Find where the given text appears and provide that cell's center as (X, Y) coordinate. 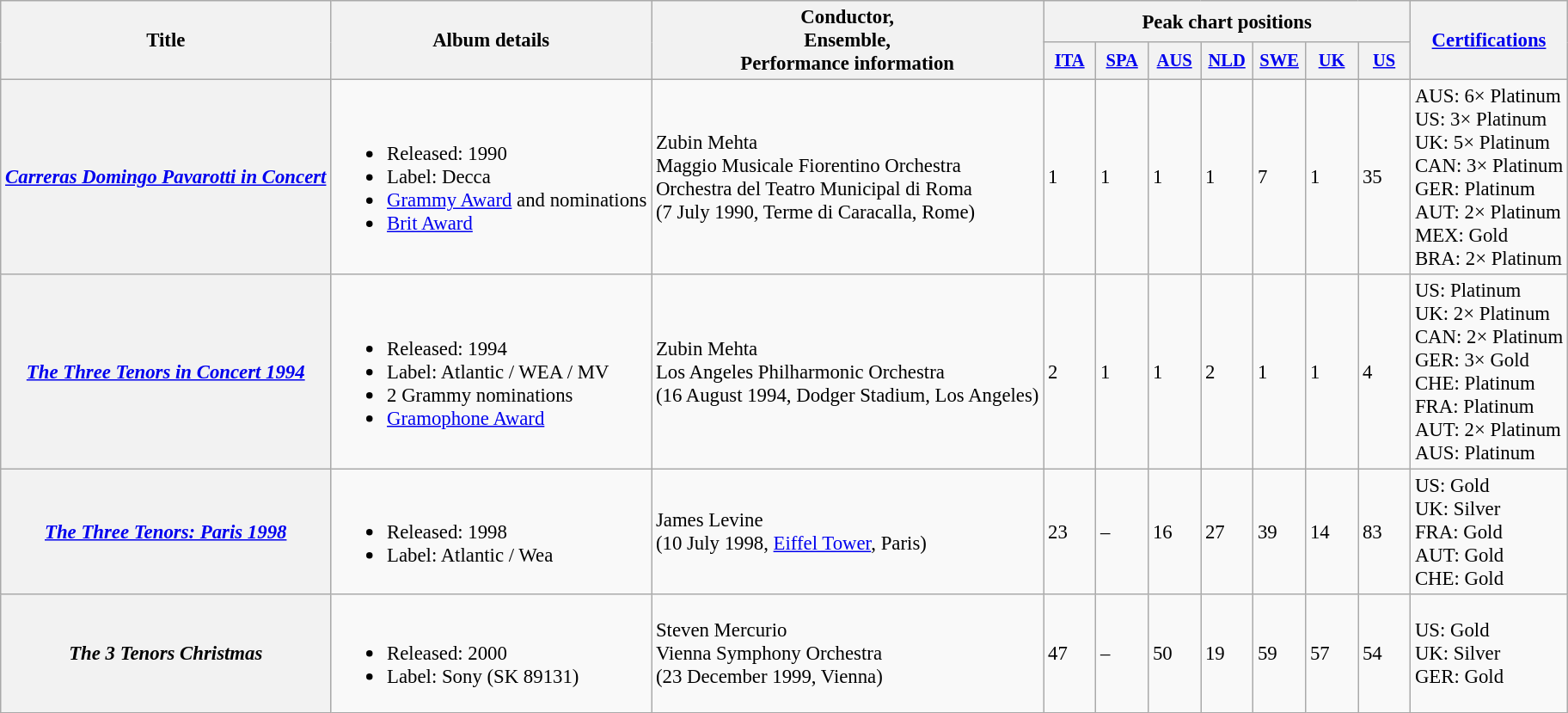
Zubin MehtaMaggio Musicale Fiorentino OrchestraOrchestra del Teatro Municipal di Roma (7 July 1990, Terme di Caracalla, Rome) (848, 177)
Steven MercurioVienna Symphony Orchestra (23 December 1999, Vienna) (848, 654)
7 (1279, 177)
US (1384, 60)
Zubin MehtaLos Angeles Philharmonic Orchestra (16 August 1994, Dodger Stadium, Los Angeles) (848, 372)
US: Gold UK: Silver GER: Gold (1489, 654)
US: PlatinumUK: 2× PlatinumCAN: 2× PlatinumGER: 3× GoldCHE: PlatinumFRA: PlatinumAUT: 2× PlatinumAUS: Platinum (1489, 372)
14 (1332, 532)
50 (1174, 654)
The Three Tenors: Paris 1998 (166, 532)
James Levine (10 July 1998, Eiffel Tower, Paris) (848, 532)
US: Gold UK: Silver FRA: Gold AUT: GoldCHE: Gold (1489, 532)
Certifications (1489, 40)
Peak chart positions (1228, 22)
Released: 1990Label: DeccaGrammy Award and nominationsBrit Award (492, 177)
Title (166, 40)
54 (1384, 654)
Carreras Domingo Pavarotti in Concert (166, 177)
35 (1384, 177)
SWE (1279, 60)
Conductor,Ensemble, Performance information (848, 40)
The Three Tenors in Concert 1994 (166, 372)
ITA (1069, 60)
39 (1279, 532)
47 (1069, 654)
AUS (1174, 60)
UK (1332, 60)
59 (1279, 654)
AUS: 6× Platinum US: 3× Platinum UK: 5× Platinum CAN: 3× Platinum GER: Platinum AUT: 2× Platinum MEX: Gold BRA: 2× Platinum (1489, 177)
27 (1228, 532)
Released: 1998Label: Atlantic / Wea (492, 532)
Released: 2000Label: Sony (SK 89131) (492, 654)
16 (1174, 532)
SPA (1123, 60)
83 (1384, 532)
57 (1332, 654)
Released: 1994Label: Atlantic / WEA / MV2 Grammy nominationsGramophone Award (492, 372)
23 (1069, 532)
NLD (1228, 60)
4 (1384, 372)
19 (1228, 654)
Album details (492, 40)
The 3 Tenors Christmas (166, 654)
